Pinpoint the cell where the given text exists, returning its (X, Y) midpoint coordinate. 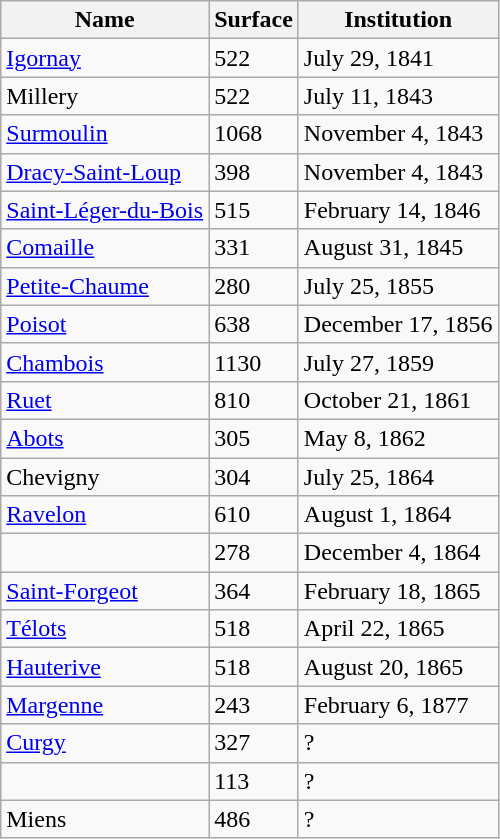
December 4, 1864 (398, 553)
Chambois (105, 362)
July 25, 1864 (398, 477)
331 (254, 248)
Surmoulin (105, 134)
364 (254, 591)
Hauterive (105, 667)
810 (254, 400)
113 (254, 781)
398 (254, 172)
August 1, 1864 (398, 515)
Poisot (105, 324)
December 17, 1856 (398, 324)
February 14, 1846 (398, 210)
Saint-Léger-du-Bois (105, 210)
Comaille (105, 248)
August 31, 1845 (398, 248)
Chevigny (105, 477)
July 29, 1841 (398, 58)
Name (105, 20)
1068 (254, 134)
515 (254, 210)
July 25, 1855 (398, 286)
305 (254, 438)
February 18, 1865 (398, 591)
Igornay (105, 58)
486 (254, 819)
August 20, 1865 (398, 667)
May 8, 1862 (398, 438)
Curgy (105, 743)
April 22, 1865 (398, 629)
Dracy-Saint-Loup (105, 172)
Institution (398, 20)
610 (254, 515)
Saint-Forgeot (105, 591)
Surface (254, 20)
Petite-Chaume (105, 286)
327 (254, 743)
October 21, 1861 (398, 400)
Abots (105, 438)
July 11, 1843 (398, 96)
Télots (105, 629)
280 (254, 286)
February 6, 1877 (398, 705)
243 (254, 705)
Miens (105, 819)
304 (254, 477)
Ravelon (105, 515)
July 27, 1859 (398, 362)
Margenne (105, 705)
Ruet (105, 400)
Millery (105, 96)
638 (254, 324)
1130 (254, 362)
278 (254, 553)
